Find where the given text appears and provide that cell's center as (x, y) coordinate. 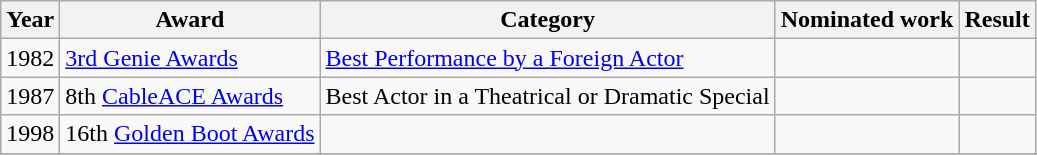
Award (190, 20)
3rd Genie Awards (190, 58)
Result (997, 20)
8th CableACE Awards (190, 96)
Category (548, 20)
Best Actor in a Theatrical or Dramatic Special (548, 96)
1982 (30, 58)
Nominated work (867, 20)
Year (30, 20)
1998 (30, 134)
Best Performance by a Foreign Actor (548, 58)
16th Golden Boot Awards (190, 134)
1987 (30, 96)
